Search for the cell housing the specified text and yield its (x, y) center coordinate. 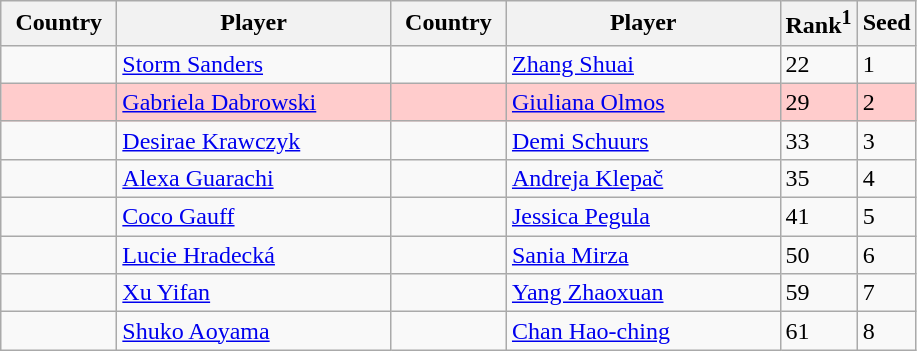
Xu Yifan (254, 293)
29 (818, 102)
35 (818, 178)
6 (886, 255)
Alexa Guarachi (254, 178)
50 (818, 255)
2 (886, 102)
Coco Gauff (254, 217)
Chan Hao-ching (643, 331)
Gabriela Dabrowski (254, 102)
59 (818, 293)
Demi Schuurs (643, 140)
22 (818, 64)
7 (886, 293)
33 (818, 140)
Zhang Shuai (643, 64)
5 (886, 217)
Storm Sanders (254, 64)
Lucie Hradecká (254, 255)
4 (886, 178)
Giuliana Olmos (643, 102)
1 (886, 64)
Rank1 (818, 24)
3 (886, 140)
Desirae Krawczyk (254, 140)
Shuko Aoyama (254, 331)
41 (818, 217)
Yang Zhaoxuan (643, 293)
Jessica Pegula (643, 217)
Seed (886, 24)
Andreja Klepač (643, 178)
8 (886, 331)
61 (818, 331)
Sania Mirza (643, 255)
